Find where the given text appears and provide that cell's center as [x, y] coordinate. 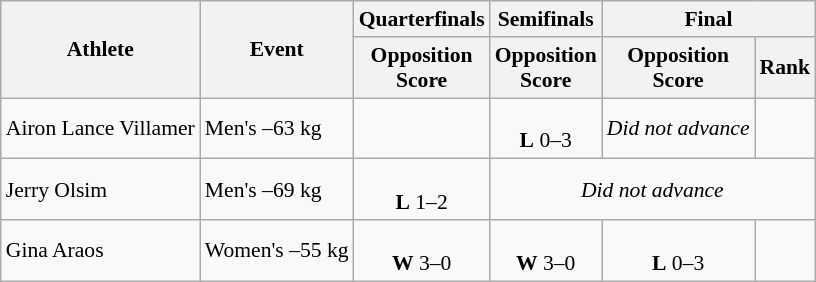
Men's –63 kg [277, 128]
Event [277, 50]
Final [708, 19]
Jerry Olsim [100, 190]
L 1–2 [422, 190]
Gina Araos [100, 250]
Semifinals [546, 19]
Quarterfinals [422, 19]
Women's –55 kg [277, 250]
Rank [786, 68]
Airon Lance Villamer [100, 128]
Athlete [100, 50]
Men's –69 kg [277, 190]
